For the text-containing cell, return its midpoint in [X, Y] coordinate format. 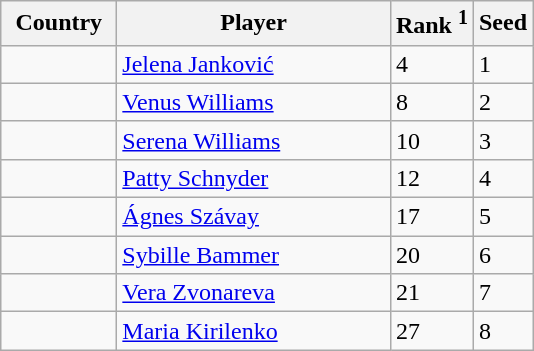
10 [432, 140]
Serena Williams [254, 140]
Ágnes Szávay [254, 217]
Rank 1 [432, 24]
27 [432, 331]
21 [432, 293]
3 [502, 140]
20 [432, 255]
Vera Zvonareva [254, 293]
1 [502, 64]
Player [254, 24]
Jelena Janković [254, 64]
Sybille Bammer [254, 255]
6 [502, 255]
2 [502, 102]
Patty Schnyder [254, 178]
Venus Williams [254, 102]
12 [432, 178]
Country [59, 24]
Seed [502, 24]
Maria Kirilenko [254, 331]
17 [432, 217]
5 [502, 217]
7 [502, 293]
